Return (X, Y) of the center of cell containing provided text 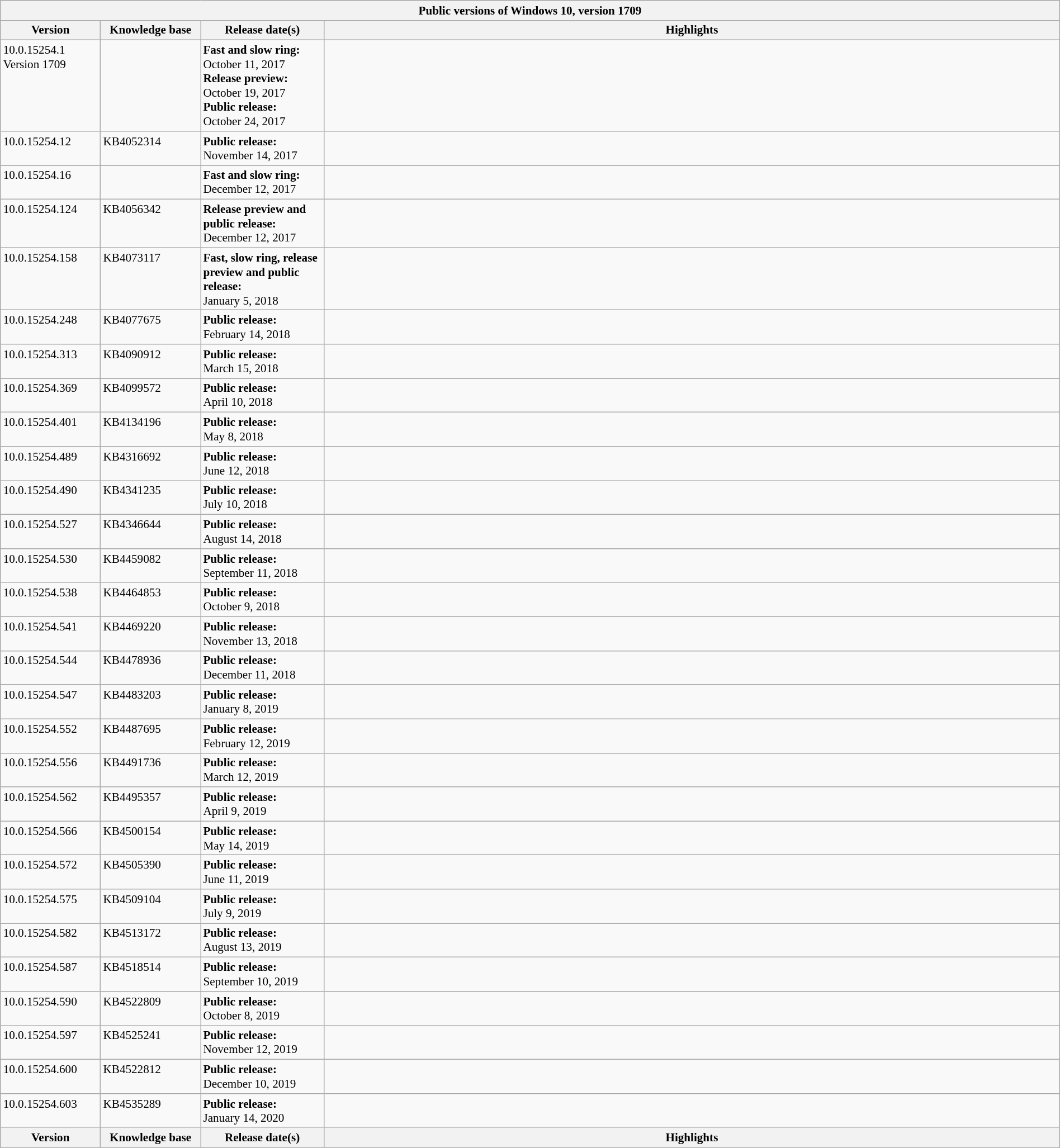
KB4509104 (151, 907)
KB4495357 (151, 804)
Public release:August 14, 2018 (262, 532)
Public release:February 14, 2018 (262, 328)
Public release:November 12, 2019 (262, 1043)
10.0.15254.12 (50, 149)
KB4346644 (151, 532)
10.0.15254.600 (50, 1076)
KB4483203 (151, 702)
10.0.15254.552 (50, 736)
10.0.15254.369 (50, 396)
KB4341235 (151, 497)
10.0.15254.582 (50, 940)
KB4522809 (151, 1008)
KB4513172 (151, 940)
KB4522812 (151, 1076)
KB4056342 (151, 224)
10.0.15254.16 (50, 182)
Public release:April 9, 2019 (262, 804)
Public release:October 8, 2019 (262, 1008)
KB4134196 (151, 429)
Release preview and public release:December 12, 2017 (262, 224)
KB4469220 (151, 634)
10.0.15254.489 (50, 464)
KB4090912 (151, 361)
KB4073117 (151, 279)
Public release:November 13, 2018 (262, 634)
Fast and slow ring:October 11, 2017Release preview:October 19, 2017Public release:October 24, 2017 (262, 86)
Public release:May 14, 2019 (262, 838)
Public release:November 14, 2017 (262, 149)
Public release:July 9, 2019 (262, 907)
10.0.15254.124 (50, 224)
Fast and slow ring:December 12, 2017 (262, 182)
10.0.15254.587 (50, 975)
Public release:June 12, 2018 (262, 464)
Public versions of Windows 10, version 1709 (530, 10)
KB4505390 (151, 872)
10.0.15254.590 (50, 1008)
KB4316692 (151, 464)
Public release:January 8, 2019 (262, 702)
10.0.15254.158 (50, 279)
KB4099572 (151, 396)
KB4464853 (151, 599)
10.0.15254.313 (50, 361)
KB4500154 (151, 838)
KB4535289 (151, 1110)
10.0.15254.603 (50, 1110)
Public release:March 15, 2018 (262, 361)
Public release:February 12, 2019 (262, 736)
Public release:August 13, 2019 (262, 940)
Public release:March 12, 2019 (262, 770)
Public release:September 10, 2019 (262, 975)
Public release:June 11, 2019 (262, 872)
KB4478936 (151, 667)
Public release:July 10, 2018 (262, 497)
KB4491736 (151, 770)
Public release:December 10, 2019 (262, 1076)
10.0.15254.544 (50, 667)
KB4487695 (151, 736)
Public release:October 9, 2018 (262, 599)
10.0.15254.547 (50, 702)
10.0.15254.401 (50, 429)
KB4525241 (151, 1043)
KB4077675 (151, 328)
10.0.15254.538 (50, 599)
Fast, slow ring, release preview and public release:January 5, 2018 (262, 279)
10.0.15254.556 (50, 770)
Public release:May 8, 2018 (262, 429)
KB4518514 (151, 975)
10.0.15254.572 (50, 872)
Public release:December 11, 2018 (262, 667)
KB4052314 (151, 149)
10.0.15254.248 (50, 328)
10.0.15254.575 (50, 907)
Public release:January 14, 2020 (262, 1110)
10.0.15254.530 (50, 566)
10.0.15254.490 (50, 497)
10.0.15254.1Version 1709 (50, 86)
Public release:September 11, 2018 (262, 566)
Public release:April 10, 2018 (262, 396)
10.0.15254.541 (50, 634)
10.0.15254.562 (50, 804)
10.0.15254.527 (50, 532)
10.0.15254.597 (50, 1043)
10.0.15254.566 (50, 838)
KB4459082 (151, 566)
